Locate the cell with the specified text and output its [X, Y] center coordinate. 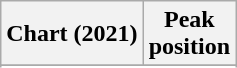
Chart (2021) [72, 34]
Peakposition [189, 34]
